Identify which cell holds the provided text, then report its [X, Y] central coordinate. 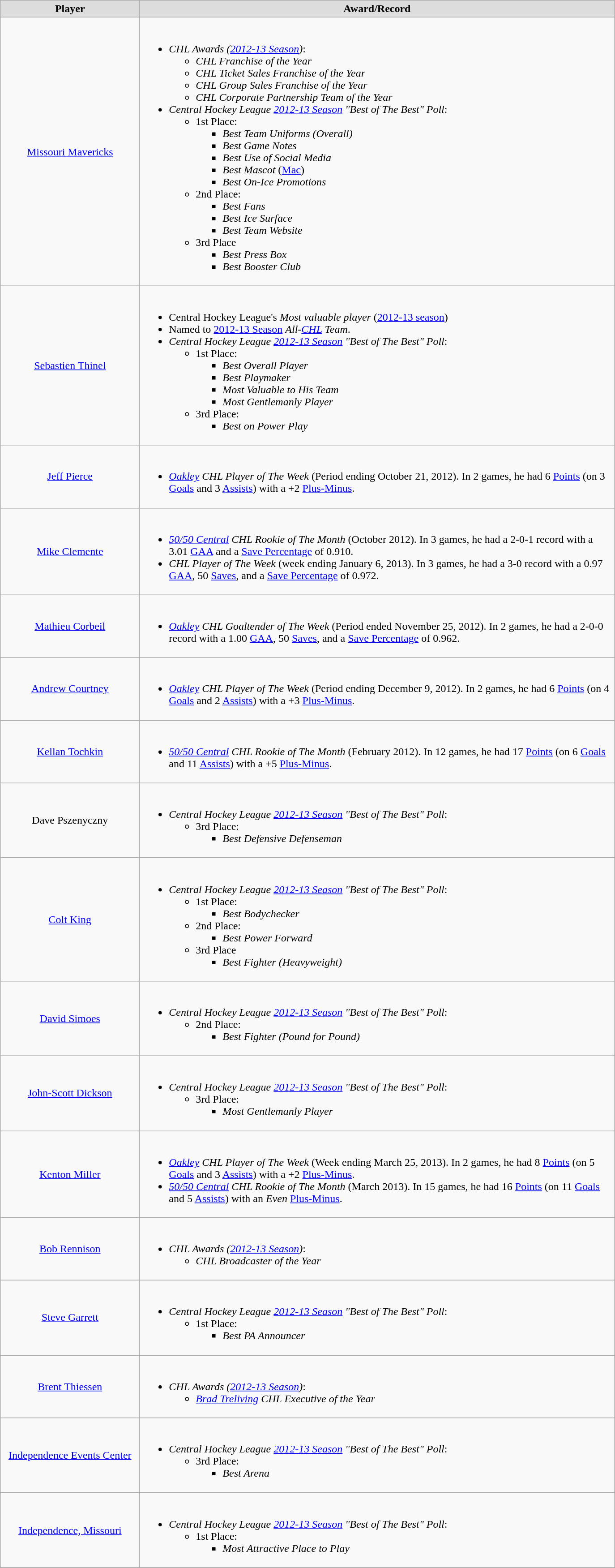
50/50 Central CHL Rookie of The Month (February 2012). In 12 games, he had 17 Points (on 6 Goals and 11 Assists) with a +5 Plus-Minus. [377, 752]
Kellan Tochkin [70, 752]
Oakley CHL Player of The Week (Period ending December 9, 2012). In 2 games, he had 6 Points (on 4 Goals and 2 Assists) with a +3 Plus-Minus. [377, 689]
Award/Record [377, 9]
Mathieu Corbeil [70, 626]
Oakley CHL Player of The Week (Period ending October 21, 2012). In 2 games, he had 6 Points (on 3 Goals and 3 Assists) with a +2 Plus-Minus. [377, 477]
Sebastien Thinel [70, 365]
Central Hockey League 2012-13 Season "Best of The Best" Poll:1st Place:Best PA Announcer [377, 1318]
David Simoes [70, 1018]
Kenton Miller [70, 1174]
Player [70, 9]
Steve Garrett [70, 1318]
Andrew Courtney [70, 689]
Independence Events Center [70, 1456]
Brent Thiessen [70, 1387]
Jeff Pierce [70, 477]
CHL Awards (2012-13 Season):Brad Treliving CHL Executive of the Year [377, 1387]
Central Hockey League 2012-13 Season "Best of The Best" Poll:1st Place:Most Attractive Place to Play [377, 1530]
Colt King [70, 919]
Central Hockey League 2012-13 Season "Best of The Best" Poll:3rd Place:Best Arena [377, 1456]
Mike Clemente [70, 551]
Central Hockey League 2012-13 Season "Best of The Best" Poll:3rd Place:Most Gentlemanly Player [377, 1093]
John-Scott Dickson [70, 1093]
Missouri Mavericks [70, 151]
CHL Awards (2012-13 Season):CHL Broadcaster of the Year [377, 1249]
Independence, Missouri [70, 1530]
Central Hockey League 2012-13 Season "Best of The Best" Poll:2nd Place:Best Fighter (Pound for Pound) [377, 1018]
Bob Rennison [70, 1249]
Central Hockey League 2012-13 Season "Best of The Best" Poll:3rd Place:Best Defensive Defenseman [377, 821]
Dave Pszenyczny [70, 821]
